Capture the cell that displays the provided text and extract its [x, y] central coordinate. 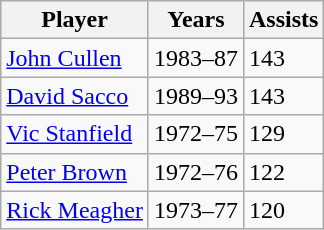
129 [283, 134]
122 [283, 172]
1972–75 [196, 134]
John Cullen [75, 58]
1989–93 [196, 96]
David Sacco [75, 96]
Player [75, 20]
Years [196, 20]
Peter Brown [75, 172]
Rick Meagher [75, 210]
1972–76 [196, 172]
1983–87 [196, 58]
120 [283, 210]
1973–77 [196, 210]
Vic Stanfield [75, 134]
Assists [283, 20]
